Extract the [X, Y] coordinate from the center of the cell holding the provided text.  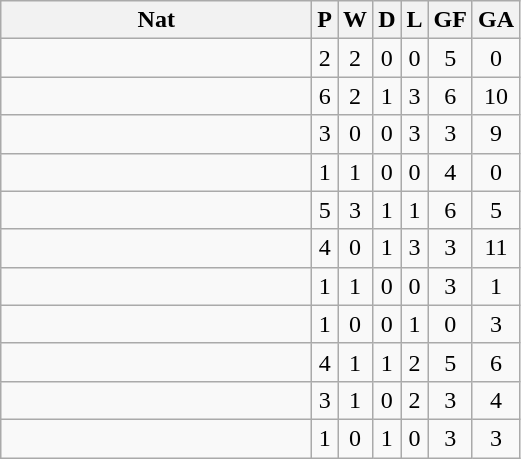
P [325, 20]
GA [496, 20]
L [414, 20]
D [387, 20]
W [356, 20]
10 [496, 96]
11 [496, 248]
9 [496, 134]
GF [450, 20]
Nat [156, 20]
